Search for the cell housing the specified text and yield its [X, Y] center coordinate. 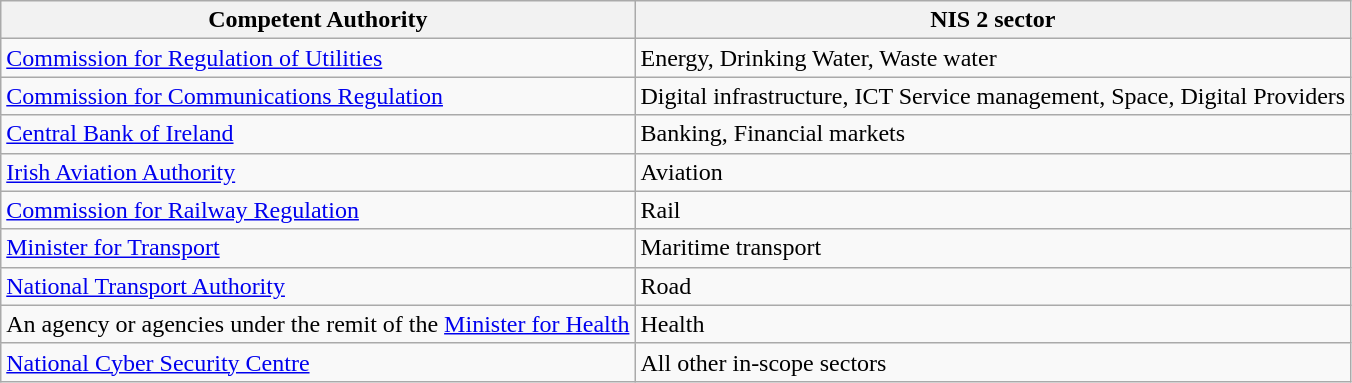
Commission for Regulation of Utilities [318, 58]
An agency or agencies under the remit of the Minister for Health [318, 324]
Health [993, 324]
Irish Aviation Authority [318, 172]
Rail [993, 210]
National Cyber Security Centre [318, 362]
Digital infrastructure, ICT Service management, Space, Digital Providers [993, 96]
Energy, Drinking Water, Waste water [993, 58]
Central Bank of Ireland [318, 134]
Commission for Railway Regulation [318, 210]
Maritime transport [993, 248]
NIS 2 sector [993, 20]
Competent Authority [318, 20]
Road [993, 286]
All other in-scope sectors [993, 362]
Commission for Communications Regulation [318, 96]
Aviation [993, 172]
Banking, Financial markets [993, 134]
Minister for Transport [318, 248]
National Transport Authority [318, 286]
